Scan for the cell matching the given text and deliver its (x, y) coordinate at center. 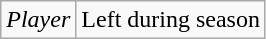
Left during season (171, 20)
Player (38, 20)
